Identify which cell holds the provided text, then report its (x, y) central coordinate. 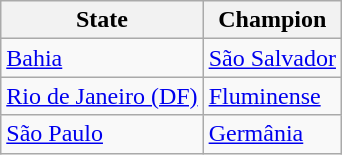
Bahia (102, 58)
São Salvador (272, 58)
State (102, 20)
São Paulo (102, 134)
Fluminense (272, 96)
Rio de Janeiro (DF) (102, 96)
Germânia (272, 134)
Champion (272, 20)
